Scan for the cell matching the given text and deliver its (x, y) coordinate at center. 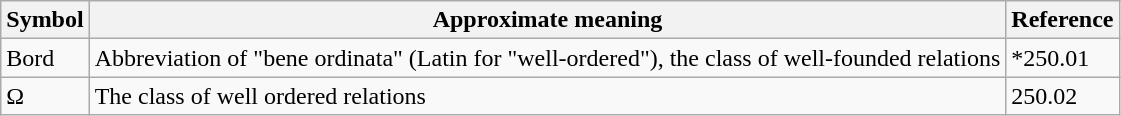
250.02 (1062, 96)
*250.01 (1062, 58)
Abbreviation of "bene ordinata" (Latin for "well-ordered"), the class of well-founded relations (548, 58)
Bord (45, 58)
Reference (1062, 20)
Symbol (45, 20)
The class of well ordered relations (548, 96)
Approximate meaning (548, 20)
Ω (45, 96)
